Determine the (X, Y) coordinate at the center of the cell enclosing the given text.  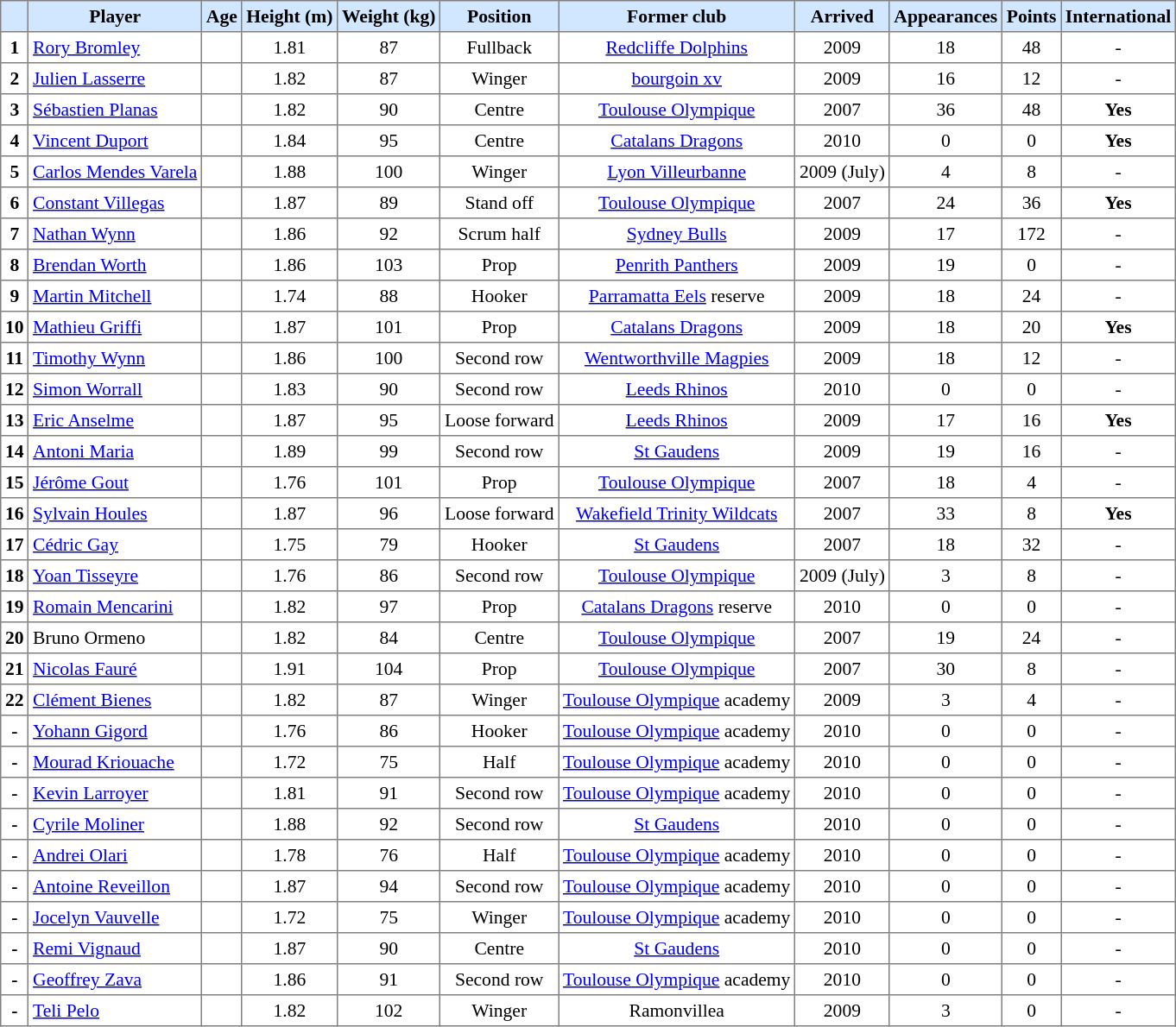
94 (389, 886)
13 (15, 420)
International (1119, 16)
1.89 (290, 451)
Sylvain Houles (116, 513)
1.75 (290, 545)
Former club (677, 16)
Catalans Dragons reserve (677, 607)
Martin Mitchell (116, 296)
Wakefield Trinity Wildcats (677, 513)
Antoni Maria (116, 451)
76 (389, 855)
Simon Worrall (116, 389)
Mourad Kriouache (116, 762)
Kevin Larroyer (116, 793)
Cyrile Moliner (116, 824)
Romain Mencarini (116, 607)
104 (389, 669)
Nicolas Fauré (116, 669)
Mathieu Griffi (116, 327)
Penrith Panthers (677, 265)
Constant Villegas (116, 203)
Remi Vignaud (116, 948)
2 (15, 79)
Redcliffe Dolphins (677, 47)
Vincent Duport (116, 141)
33 (945, 513)
Eric Anselme (116, 420)
bourgoin xv (677, 79)
1 (15, 47)
89 (389, 203)
5 (15, 172)
Wentworthville Magpies (677, 358)
Height (m) (290, 16)
21 (15, 669)
32 (1032, 545)
1.84 (290, 141)
Cédric Gay (116, 545)
Arrived (843, 16)
Sébastien Planas (116, 110)
Parramatta Eels reserve (677, 296)
Yohann Gigord (116, 731)
Julien Lasserre (116, 79)
Carlos Mendes Varela (116, 172)
Clément Bienes (116, 700)
Andrei Olari (116, 855)
Rory Bromley (116, 47)
1.91 (290, 669)
Position (499, 16)
1.78 (290, 855)
Geoffrey Zava (116, 980)
Bruno Ormeno (116, 638)
96 (389, 513)
7 (15, 234)
Antoine Reveillon (116, 886)
Jérôme Gout (116, 482)
1.83 (290, 389)
11 (15, 358)
Brendan Worth (116, 265)
97 (389, 607)
79 (389, 545)
103 (389, 265)
10 (15, 327)
84 (389, 638)
Teli Pelo (116, 1011)
Lyon Villeurbanne (677, 172)
30 (945, 669)
102 (389, 1011)
172 (1032, 234)
Points (1032, 16)
22 (15, 700)
Jocelyn Vauvelle (116, 917)
88 (389, 296)
Ramonvillea (677, 1011)
Sydney Bulls (677, 234)
Player (116, 16)
Nathan Wynn (116, 234)
Timothy Wynn (116, 358)
Fullback (499, 47)
Scrum half (499, 234)
1.74 (290, 296)
Appearances (945, 16)
9 (15, 296)
Yoan Tisseyre (116, 576)
Stand off (499, 203)
Weight (kg) (389, 16)
14 (15, 451)
99 (389, 451)
15 (15, 482)
6 (15, 203)
Age (222, 16)
